Locate the cell with the specified text and output its (x, y) center coordinate. 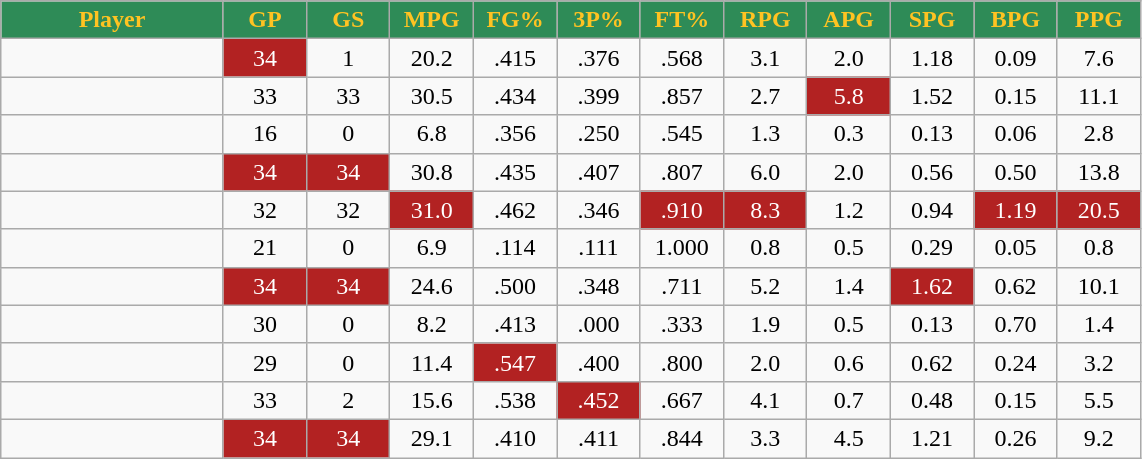
6.9 (432, 248)
.435 (514, 172)
7.6 (1098, 58)
2 (348, 400)
20.5 (1098, 210)
APG (848, 20)
.568 (682, 58)
FT% (682, 20)
3P% (598, 20)
0.06 (1016, 134)
.807 (682, 172)
.407 (598, 172)
9.2 (1098, 438)
.348 (598, 286)
5.5 (1098, 400)
13.8 (1098, 172)
.538 (514, 400)
0.48 (932, 400)
21 (264, 248)
29.1 (432, 438)
.434 (514, 96)
0.94 (932, 210)
BPG (1016, 20)
1.9 (766, 324)
MPG (432, 20)
2.7 (766, 96)
.346 (598, 210)
.333 (682, 324)
.411 (598, 438)
FG% (514, 20)
0.50 (1016, 172)
0.70 (1016, 324)
1.19 (1016, 210)
1 (348, 58)
20.2 (432, 58)
PPG (1098, 20)
4.1 (766, 400)
1.000 (682, 248)
1.3 (766, 134)
.500 (514, 286)
3.3 (766, 438)
30.5 (432, 96)
.000 (598, 324)
1.21 (932, 438)
11.4 (432, 362)
2.8 (1098, 134)
0.26 (1016, 438)
.415 (514, 58)
1.52 (932, 96)
0.05 (1016, 248)
0.24 (1016, 362)
.111 (598, 248)
.410 (514, 438)
0.56 (932, 172)
31.0 (432, 210)
1.62 (932, 286)
.356 (514, 134)
4.5 (848, 438)
0.3 (848, 134)
.452 (598, 400)
.844 (682, 438)
.250 (598, 134)
SPG (932, 20)
GS (348, 20)
.667 (682, 400)
8.3 (766, 210)
8.2 (432, 324)
1.2 (848, 210)
30 (264, 324)
.857 (682, 96)
.114 (514, 248)
6.8 (432, 134)
15.6 (432, 400)
5.2 (766, 286)
.413 (514, 324)
.545 (682, 134)
1.18 (932, 58)
RPG (766, 20)
3.1 (766, 58)
0.6 (848, 362)
0.29 (932, 248)
16 (264, 134)
11.1 (1098, 96)
6.0 (766, 172)
.400 (598, 362)
.399 (598, 96)
.910 (682, 210)
3.2 (1098, 362)
24.6 (432, 286)
0.09 (1016, 58)
0.7 (848, 400)
.462 (514, 210)
5.8 (848, 96)
.711 (682, 286)
.547 (514, 362)
.800 (682, 362)
30.8 (432, 172)
GP (264, 20)
10.1 (1098, 286)
29 (264, 362)
Player (112, 20)
.376 (598, 58)
